Find where the given text appears and provide that cell's center as [X, Y] coordinate. 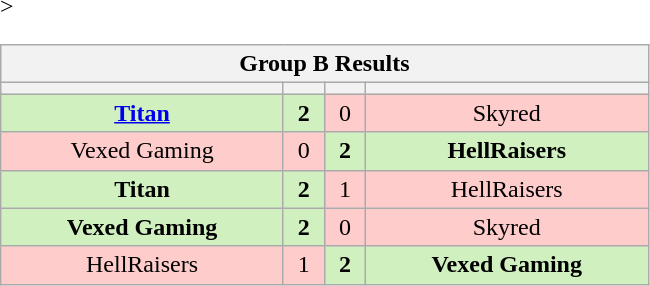
Group B Results [324, 64]
